Determine the (X, Y) coordinate at the center of the cell enclosing the given text.  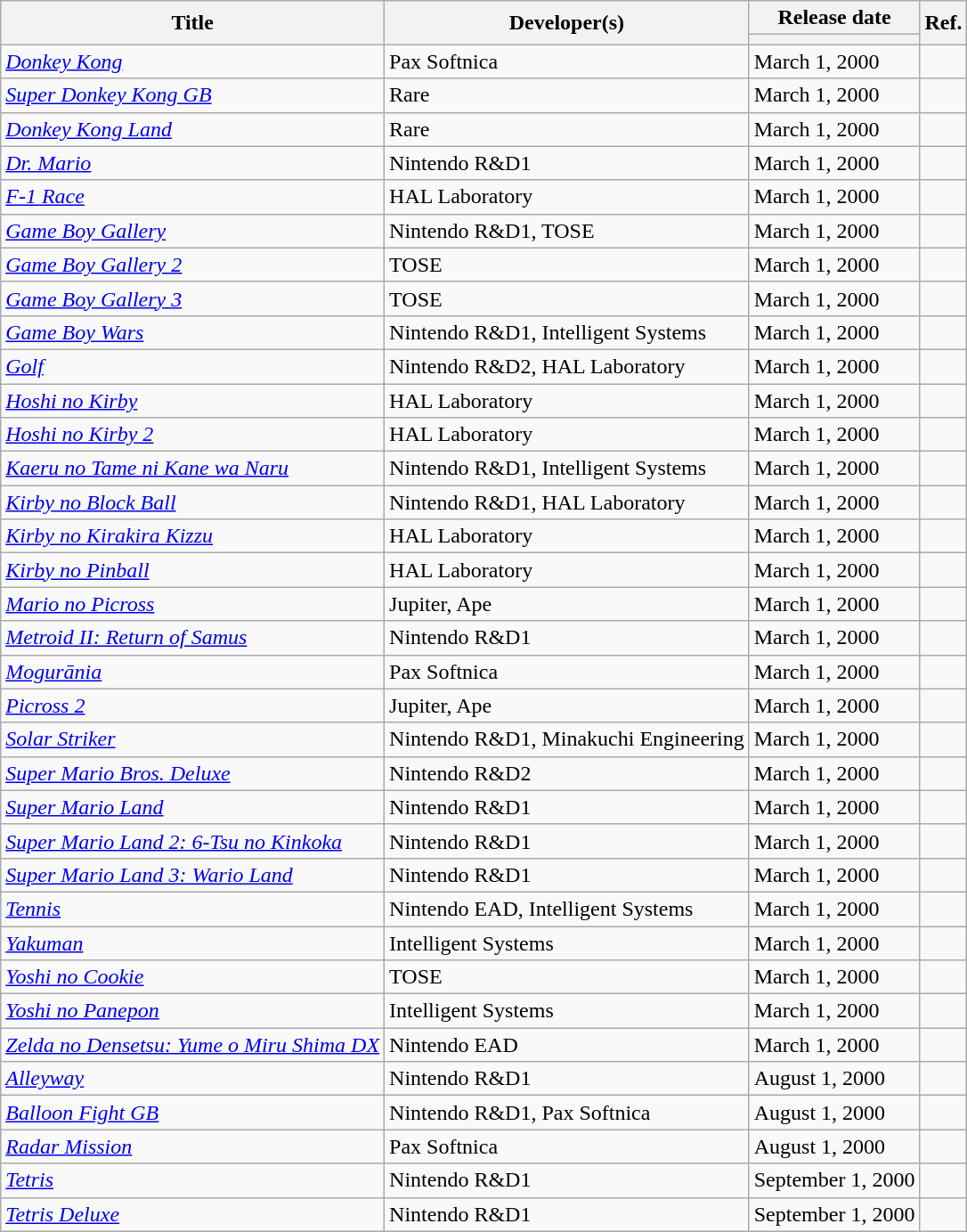
Yoshi no Panepon (192, 1011)
Picross 2 (192, 706)
Game Boy Wars (192, 332)
Nintendo R&D1, TOSE (567, 231)
Radar Mission (192, 1146)
Nintendo R&D2 (567, 773)
Metroid II: Return of Samus (192, 638)
Release date (834, 18)
Developer(s) (567, 23)
Kirby no Pinball (192, 570)
Super Mario Bros. Deluxe (192, 773)
Game Boy Gallery 3 (192, 298)
Golf (192, 366)
Tetris (192, 1180)
Super Mario Land (192, 807)
F-1 Race (192, 197)
Title (192, 23)
Nintendo R&D2, HAL Laboratory (567, 366)
Dr. Mario (192, 163)
Nintendo R&D1, HAL Laboratory (567, 502)
Kirby no Kirakira Kizzu (192, 536)
Donkey Kong Land (192, 129)
Nintendo EAD, Intelligent Systems (567, 909)
Balloon Fight GB (192, 1113)
Hoshi no Kirby 2 (192, 435)
Nintendo R&D1, Minakuchi Engineering (567, 739)
Zelda no Densetsu: Yume o Miru Shima DX (192, 1045)
Yakuman (192, 943)
Kaeru no Tame ni Kane wa Naru (192, 469)
Game Boy Gallery (192, 231)
Yoshi no Cookie (192, 977)
Kirby no Block Ball (192, 502)
Game Boy Gallery 2 (192, 265)
Nintendo R&D1, Pax Softnica (567, 1113)
Donkey Kong (192, 61)
Alleyway (192, 1079)
Mogurānia (192, 672)
Nintendo EAD (567, 1045)
Super Mario Land 2: 6-Tsu no Kinkoka (192, 841)
Hoshi no Kirby (192, 400)
Solar Striker (192, 739)
Tennis (192, 909)
Mario no Picross (192, 604)
Super Donkey Kong GB (192, 95)
Super Mario Land 3: Wario Land (192, 875)
Ref. (944, 23)
Tetris Deluxe (192, 1214)
